For the text-containing cell, return its midpoint in (x, y) coordinate format. 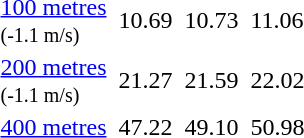
21.59 (212, 80)
21.27 (146, 80)
